Determine the [X, Y] coordinate at the center of the cell enclosing the given text.  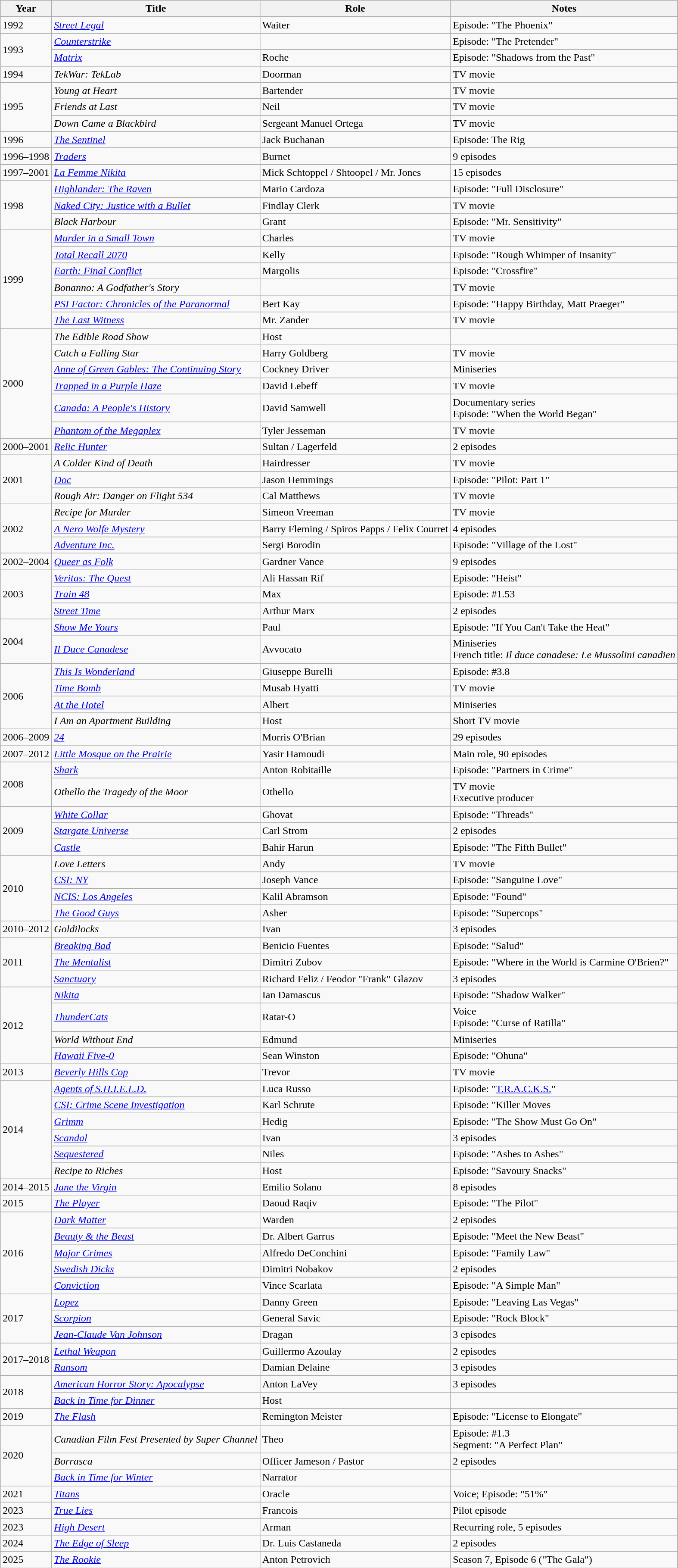
Il Duce Canadese [156, 649]
Andy [355, 864]
Murder in a Small Town [156, 238]
Episode: #1.3 Segment: "A Perfect Plan" [564, 1439]
Adventure Inc. [156, 545]
Episode: "Found" [564, 896]
Scorpion [156, 1318]
Major Crimes [156, 1253]
Giuseppe Burelli [355, 672]
Shark [156, 770]
Asher [355, 913]
Down Came a Blackbird [156, 123]
Waiter [355, 25]
Musab Hyatti [355, 688]
Highlander: The Raven [156, 189]
Ali Hassan Rif [355, 578]
Jane the Virgin [156, 1187]
1996–1998 [26, 156]
2007–2012 [26, 754]
2010 [26, 888]
Ian Damascus [355, 995]
2009 [26, 831]
2021 [26, 1494]
Anton Robitaille [355, 770]
Simeon Vreeman [355, 512]
2012 [26, 1025]
Episode: "Family Law" [564, 1253]
General Savic [355, 1318]
Documentary series Episode: "When the World Began" [564, 408]
2014 [26, 1130]
Anton LaVey [355, 1384]
Lethal Weapon [156, 1351]
Back in Time for Winter [156, 1477]
2006 [26, 696]
Damian Delaine [355, 1368]
Sean Winston [355, 1056]
2008 [26, 784]
Episode: #1.53 [564, 594]
Charles [355, 238]
Earth: Final Conflict [156, 271]
29 episodes [564, 737]
Danny Green [355, 1302]
Breaking Bad [156, 946]
Episode: "Salud" [564, 946]
2015 [26, 1203]
Mario Cardoza [355, 189]
8 episodes [564, 1187]
Othello [355, 792]
Albert [355, 704]
Ghovat [355, 815]
Recipe to Riches [156, 1171]
Swedish Dicks [156, 1269]
24 [156, 737]
Recurring role, 5 episodes [564, 1527]
Lopez [156, 1302]
Oracle [355, 1494]
ThunderCats [156, 1017]
Niles [355, 1154]
David Samwell [355, 408]
1996 [26, 140]
Karl Schrute [355, 1105]
The Edible Road Show [156, 337]
Episode: "License to Elongate" [564, 1417]
Role [355, 9]
2018 [26, 1392]
Episode: "Full Disclosure" [564, 189]
1992 [26, 25]
Joseph Vance [355, 880]
Black Harbour [156, 222]
Episode: "If You Can't Take the Heat" [564, 627]
Episode: "Rock Block" [564, 1318]
The Sentinel [156, 140]
Young at Heart [156, 91]
Episode: "The Fifth Bullet" [564, 847]
2020 [26, 1455]
Queer as Folk [156, 562]
2001 [26, 479]
American Horror Story: Apocalypse [156, 1384]
Episode: "Village of the Lost" [564, 545]
Voice Episode: "Curse of Ratilla" [564, 1017]
Kalil Abramson [355, 896]
Title [156, 9]
Dragan [355, 1335]
Narrator [355, 1477]
Stargate Universe [156, 831]
Counterstrike [156, 41]
Canadian Film Fest Presented by Super Channel [156, 1439]
Arthur Marx [355, 611]
2006–2009 [26, 737]
1995 [26, 107]
Cal Matthews [355, 496]
4 episodes [564, 529]
Episode: "Crossfire" [564, 271]
The Rookie [156, 1559]
Matrix [156, 58]
Anne of Green Gables: The Continuing Story [156, 369]
The Last Witness [156, 320]
2024 [26, 1543]
Alfredo DeConchini [355, 1253]
Sergi Borodin [355, 545]
Ratar-O [355, 1017]
Luca Russo [355, 1089]
Borrasca [156, 1461]
At the Hotel [156, 704]
Hedig [355, 1121]
Episode: "Pilot: Part 1" [564, 480]
Phantom of the Megaplex [156, 430]
Hawaii Five-0 [156, 1056]
Catch a Falling Star [156, 353]
Episode: "Ohuna" [564, 1056]
2014–2015 [26, 1187]
Show Me Yours [156, 627]
2016 [26, 1253]
Yasir Hamoudi [355, 754]
The Mentalist [156, 962]
Kelly [355, 255]
1999 [26, 279]
The Flash [156, 1417]
Goldilocks [156, 929]
Dr. Luis Castaneda [355, 1543]
Episode: "Savoury Snacks" [564, 1171]
Titans [156, 1494]
Cockney Driver [355, 369]
Barry Fleming / Spiros Papps / Felix Courret [355, 529]
Othello the Tragedy of the Moor [156, 792]
Episode: "Leaving Las Vegas" [564, 1302]
Burnet [355, 156]
1994 [26, 74]
Trevor [355, 1072]
1998 [26, 205]
Episode: "The Show Must Go On" [564, 1121]
Max [355, 594]
2013 [26, 1072]
Back in Time for Dinner [156, 1400]
Harry Goldberg [355, 353]
Carl Strom [355, 831]
Rough Air: Danger on Flight 534 [156, 496]
Episode: "Shadow Walker" [564, 995]
Remington Meister [355, 1417]
Episode: "The Pilot" [564, 1203]
TekWar: TekLab [156, 74]
A Colder Kind of Death [156, 463]
Episode: "Threads" [564, 815]
Vince Scarlata [355, 1285]
Mick Schtoppel / Shtoopel / Mr. Jones [355, 172]
2003 [26, 594]
Officer Jameson / Pastor [355, 1461]
Dimitri Nobakov [355, 1269]
Notes [564, 9]
Bonanno: A Godfather's Story [156, 287]
Short TV movie [564, 721]
Recipe for Murder [156, 512]
The Player [156, 1203]
Episode: #3.8 [564, 672]
Episode: "Shadows from the Past" [564, 58]
Paul [355, 627]
Street Legal [156, 25]
Episode: "Happy Birthday, Matt Praeger" [564, 304]
Episode: "The Phoenix" [564, 25]
Doc [156, 480]
PSI Factor: Chronicles of the Paranormal [156, 304]
Episode: "T.R.A.C.K.S." [564, 1089]
Francois [355, 1510]
Sequestered [156, 1154]
Gardner Vance [355, 562]
Guillermo Azoulay [355, 1351]
Richard Feliz / Feodor "Frank" Glazov [355, 978]
Episode: "Sanguine Love" [564, 880]
The Good Guys [156, 913]
Year [26, 9]
Episode: "Where in the World is Carmine O'Brien?" [564, 962]
Train 48 [156, 594]
Episode: "Heist" [564, 578]
CSI: NY [156, 880]
2019 [26, 1417]
Total Recall 2070 [156, 255]
Voice; Episode: "51%" [564, 1494]
2002 [26, 529]
Roche [355, 58]
I Am an Apartment Building [156, 721]
Sergeant Manuel Ortega [355, 123]
Avvocato [355, 649]
2000 [26, 384]
Ransom [156, 1368]
2011 [26, 962]
Episode: "Rough Whimper of Insanity" [564, 255]
Beverly Hills Cop [156, 1072]
Dr. Albert Garrus [355, 1236]
Episode: "A Simple Man" [564, 1285]
2025 [26, 1559]
2010–2012 [26, 929]
Main role, 90 episodes [564, 754]
Beauty & the Beast [156, 1236]
TV movie Executive producer [564, 792]
Emilio Solano [355, 1187]
Canada: A People's History [156, 408]
1993 [26, 50]
2002–2004 [26, 562]
Trapped in a Purple Haze [156, 386]
Naked City: Justice with a Bullet [156, 206]
Miniseries French title: Il duce canadese: Le Mussolini canadien [564, 649]
Jason Hemmings [355, 480]
Sanctuary [156, 978]
This Is Wonderland [156, 672]
Neil [355, 107]
Street Time [156, 611]
Episode: "Supercops" [564, 913]
Episode: "Mr. Sensitivity" [564, 222]
Agents of S.H.I.E.L.D. [156, 1089]
Pilot episode [564, 1510]
Conviction [156, 1285]
Episode: "Killer Moves [564, 1105]
2004 [26, 641]
Dark Matter [156, 1220]
Hairdresser [355, 463]
True Lies [156, 1510]
Bert Kay [355, 304]
Sultan / Lagerfeld [355, 447]
Episode: "Partners in Crime" [564, 770]
High Desert [156, 1527]
Friends at Last [156, 107]
Anton Petrovich [355, 1559]
15 episodes [564, 172]
Tyler Jesseman [355, 430]
Season 7, Episode 6 ("The Gala") [564, 1559]
Grimm [156, 1121]
2017 [26, 1318]
Edmund [355, 1039]
Veritas: The Quest [156, 578]
Dimitri Zubov [355, 962]
Time Bomb [156, 688]
2017–2018 [26, 1359]
Arman [355, 1527]
The Edge of Sleep [156, 1543]
Bahir Harun [355, 847]
Margolis [355, 271]
Episode: "The Pretender" [564, 41]
Findlay Clerk [355, 206]
Bartender [355, 91]
Episode: "Ashes to Ashes" [564, 1154]
Morris O'Brian [355, 737]
Scandal [156, 1138]
Relic Hunter [156, 447]
Little Mosque on the Prairie [156, 754]
Warden [355, 1220]
Doorman [355, 74]
Castle [156, 847]
Theo [355, 1439]
Jean-Claude Van Johnson [156, 1335]
Love Letters [156, 864]
Traders [156, 156]
2000–2001 [26, 447]
Benicio Fuentes [355, 946]
CSI: Crime Scene Investigation [156, 1105]
Episode: "Meet the New Beast" [564, 1236]
Grant [355, 222]
Mr. Zander [355, 320]
Nikita [156, 995]
NCIS: Los Angeles [156, 896]
Jack Buchanan [355, 140]
Episode: The Rig [564, 140]
La Femme Nikita [156, 172]
White Collar [156, 815]
World Without End [156, 1039]
David Lebeff [355, 386]
Daoud Raqiv [355, 1203]
1997–2001 [26, 172]
A Nero Wolfe Mystery [156, 529]
